Provide the [X, Y] coordinate of the cell's center where the given text is located.  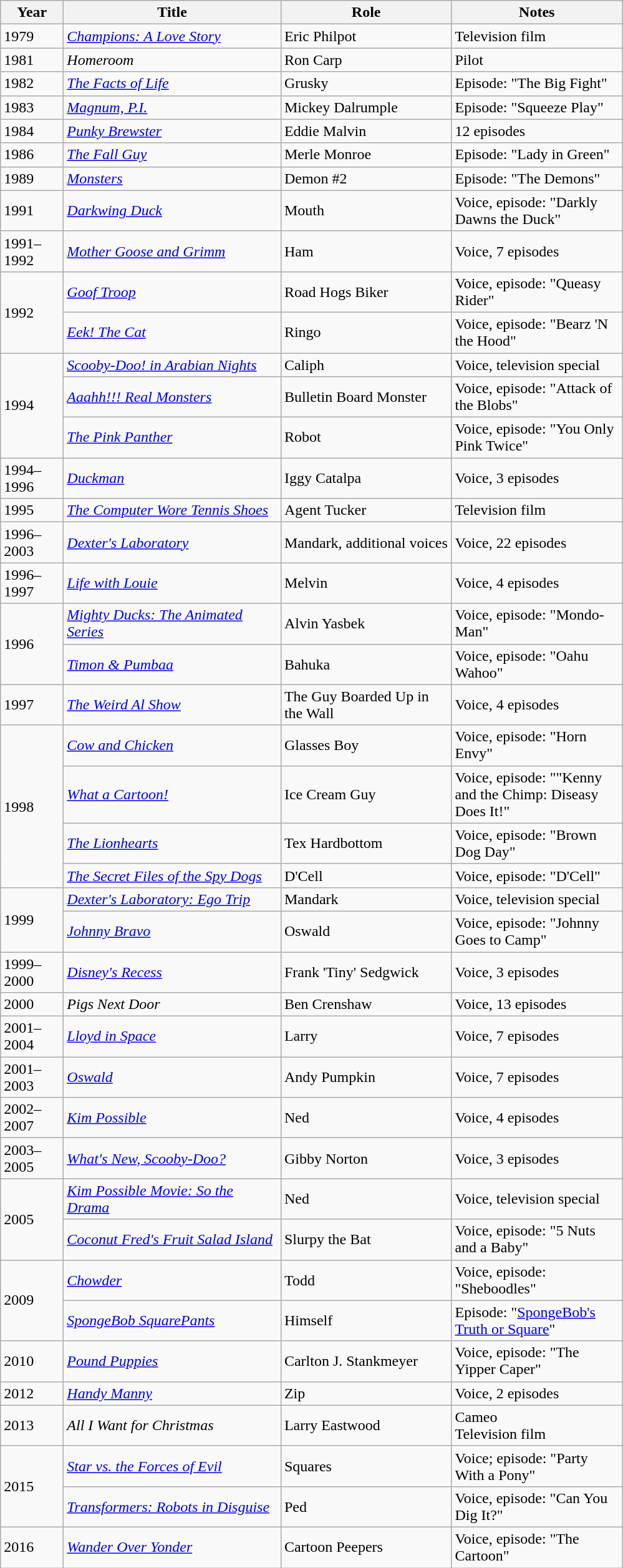
Zip [366, 1393]
Voice, episode: "Mondo-Man" [537, 624]
2005 [32, 1219]
1994 [32, 406]
The Weird Al Show [172, 705]
2012 [32, 1393]
SpongeBob SquarePants [172, 1320]
Bahuka [366, 664]
2002–2007 [32, 1118]
1986 [32, 155]
D'Cell [366, 875]
Voice, episode: "5 Nuts and a Baby" [537, 1239]
Ben Crenshaw [366, 1005]
Demon #2 [366, 178]
Kim Possible [172, 1118]
Carlton J. Stankmeyer [366, 1361]
Squares [366, 1466]
Ron Carp [366, 60]
Andy Pumpkin [366, 1077]
1981 [32, 60]
Pilot [537, 60]
Notes [537, 12]
Transformers: Robots in Disguise [172, 1506]
Episode: "The Demons" [537, 178]
Life with Louie [172, 583]
Homeroom [172, 60]
Voice, episode: "Sheboodles" [537, 1280]
Mickey Dalrumple [366, 107]
Kim Possible Movie: So the Drama [172, 1199]
1991–1992 [32, 251]
Voice, episode: "Attack of the Blobs" [537, 397]
Cartoon Peepers [366, 1547]
Voice; episode: "Party With a Pony" [537, 1466]
Episode: "SpongeBob's Truth or Square" [537, 1320]
Timon & Pumbaa [172, 664]
Mother Goose and Grimm [172, 251]
Mandark, additional voices [366, 543]
Cow and Chicken [172, 745]
Episode: "The Big Fight" [537, 84]
Iggy Catalpa [366, 478]
2015 [32, 1486]
Himself [366, 1320]
Tex Hardbottom [366, 844]
Title [172, 12]
Darkwing Duck [172, 211]
Pound Puppies [172, 1361]
The Secret Files of the Spy Dogs [172, 875]
Larry Eastwood [366, 1425]
1998 [32, 806]
What a Cartoon! [172, 794]
Voice, episode: ""Kenny and the Chimp: Diseasy Does It!" [537, 794]
Punky Brewster [172, 131]
Magnum, P.I. [172, 107]
2001–2004 [32, 1037]
Star vs. the Forces of Evil [172, 1466]
Eddie Malvin [366, 131]
Eek! The Cat [172, 332]
The Computer Wore Tennis Shoes [172, 510]
The Fall Guy [172, 155]
Voice, episode: "D'Cell" [537, 875]
Episode: "Squeeze Play" [537, 107]
Lloyd in Space [172, 1037]
1991 [32, 211]
Voice, episode: "Brown Dog Day" [537, 844]
2000 [32, 1005]
2013 [32, 1425]
CameoTelevision film [537, 1425]
2010 [32, 1361]
Voice, episode: "Darkly Dawns the Duck" [537, 211]
Pigs Next Door [172, 1005]
2003–2005 [32, 1158]
1994–1996 [32, 478]
Disney's Recess [172, 972]
Road Hogs Biker [366, 292]
Bulletin Board Monster [366, 397]
Episode: "Lady in Green" [537, 155]
Melvin [366, 583]
Scooby-Doo! in Arabian Nights [172, 365]
The Lionhearts [172, 844]
Voice, 22 episodes [537, 543]
1992 [32, 312]
Handy Manny [172, 1393]
Year [32, 12]
All I Want for Christmas [172, 1425]
2001–2003 [32, 1077]
The Pink Panther [172, 438]
2016 [32, 1547]
Larry [366, 1037]
1999–2000 [32, 972]
1996–1997 [32, 583]
Voice, episode: "Bearz 'N the Hood" [537, 332]
Voice, episode: "The Yipper Caper" [537, 1361]
The Facts of Life [172, 84]
Duckman [172, 478]
1997 [32, 705]
Aaahh!!! Real Monsters [172, 397]
Voice, episode: "Johnny Goes to Camp" [537, 931]
Monsters [172, 178]
Dexter's Laboratory [172, 543]
Grusky [366, 84]
1983 [32, 107]
Alvin Yasbek [366, 624]
1982 [32, 84]
Robot [366, 438]
Merle Monroe [366, 155]
Todd [366, 1280]
Gibby Norton [366, 1158]
Voice, 2 episodes [537, 1393]
1999 [32, 920]
Slurpy the Bat [366, 1239]
The Guy Boarded Up in the Wall [366, 705]
1989 [32, 178]
Chowder [172, 1280]
Voice, episode: "You Only Pink Twice" [537, 438]
Voice, episode: "The Cartoon" [537, 1547]
Agent Tucker [366, 510]
What's New, Scooby-Doo? [172, 1158]
Wander Over Yonder [172, 1547]
12 episodes [537, 131]
Goof Troop [172, 292]
Eric Philpot [366, 36]
Voice, 13 episodes [537, 1005]
Dexter's Laboratory: Ego Trip [172, 899]
1984 [32, 131]
Voice, episode: "Queasy Rider" [537, 292]
Voice, episode: "Oahu Wahoo" [537, 664]
Voice, episode: "Horn Envy" [537, 745]
Voice, episode: "Can You Dig It?" [537, 1506]
2009 [32, 1300]
Caliph [366, 365]
Role [366, 12]
1996 [32, 644]
Coconut Fred's Fruit Salad Island [172, 1239]
Champions: A Love Story [172, 36]
Mighty Ducks: The Animated Series [172, 624]
1995 [32, 510]
Frank 'Tiny' Sedgwick [366, 972]
Glasses Boy [366, 745]
Mouth [366, 211]
Ped [366, 1506]
Ham [366, 251]
Ice Cream Guy [366, 794]
Ringo [366, 332]
Mandark [366, 899]
1979 [32, 36]
1996–2003 [32, 543]
Johnny Bravo [172, 931]
